Detect which cell encompasses the target text, then output its (x, y) center coordinate. 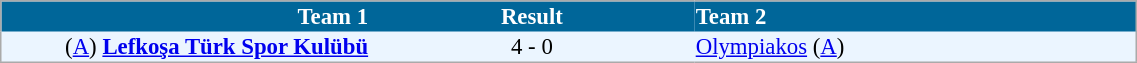
(A) Lefkoşa Türk Spor Kulübü (186, 47)
Result (532, 16)
Team 1 (186, 16)
Team 2 (916, 16)
4 - 0 (532, 47)
Olympiakos (A) (916, 47)
